Find where the given text appears and provide that cell's center as [x, y] coordinate. 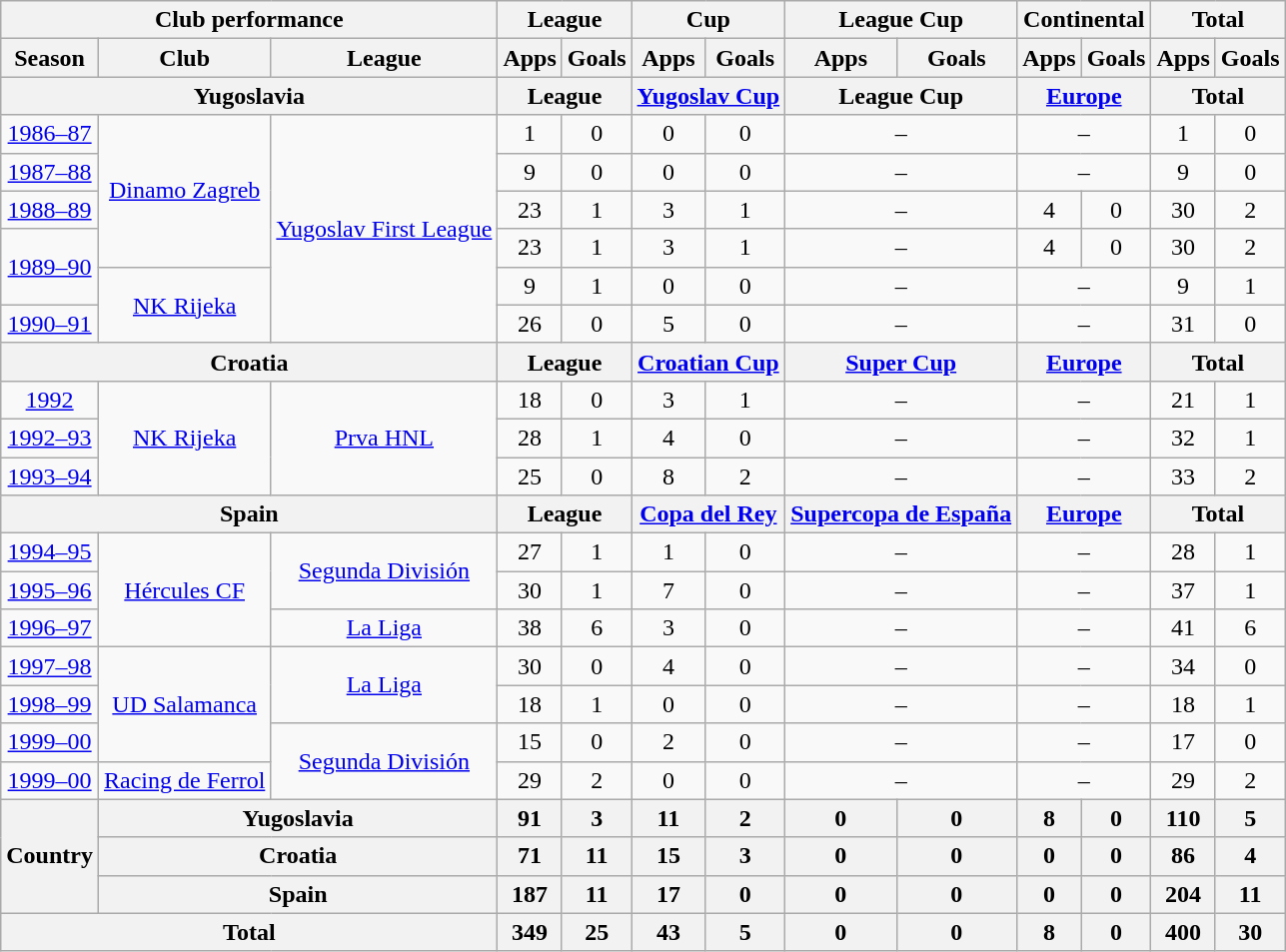
Yugoslav First League [384, 229]
1993–94 [50, 476]
1994–95 [50, 552]
1996–97 [50, 628]
43 [668, 932]
Cup [708, 20]
349 [530, 932]
1989–90 [50, 267]
204 [1183, 894]
Hércules CF [184, 590]
34 [1183, 666]
41 [1183, 628]
Season [50, 58]
1986–87 [50, 134]
1988–89 [50, 210]
400 [1183, 932]
71 [530, 856]
Racing de Ferrol [184, 780]
33 [1183, 476]
187 [530, 894]
1992–93 [50, 438]
1995–96 [50, 590]
26 [530, 324]
Croatian Cup [708, 362]
Copa del Rey [708, 514]
1987–88 [50, 172]
Supercopa de España [901, 514]
Prva HNL [384, 438]
1998–99 [50, 704]
7 [668, 590]
37 [1183, 590]
Club [184, 58]
UD Salamanca [184, 704]
1992 [50, 400]
27 [530, 552]
38 [530, 628]
86 [1183, 856]
Country [50, 856]
Yugoslav Cup [708, 96]
1997–98 [50, 666]
91 [530, 818]
21 [1183, 400]
31 [1183, 324]
1990–91 [50, 324]
Continental [1084, 20]
110 [1183, 818]
Dinamo Zagreb [184, 191]
Super Cup [901, 362]
Club performance [250, 20]
32 [1183, 438]
